Find where the given text appears and provide that cell's center as [x, y] coordinate. 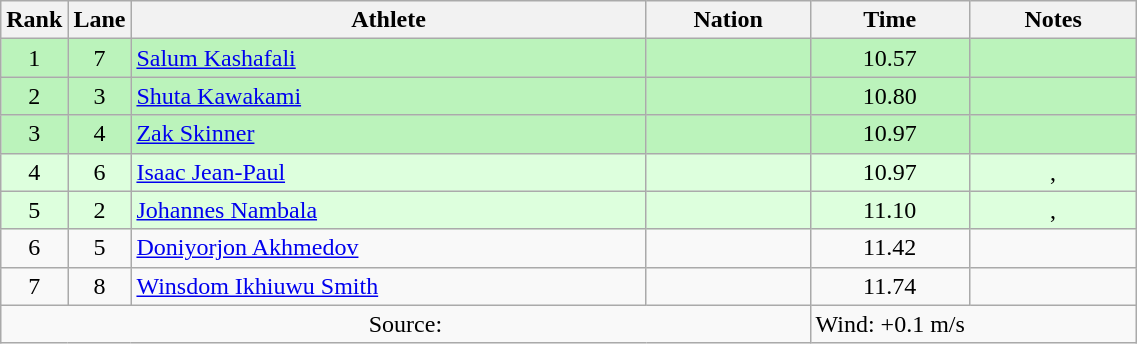
11.10 [890, 210]
Source: [406, 324]
1 [34, 58]
11.74 [890, 286]
Nation [728, 20]
11.42 [890, 248]
10.80 [890, 96]
8 [100, 286]
Zak Skinner [388, 134]
Lane [100, 20]
Notes [1053, 20]
Doniyorjon Akhmedov [388, 248]
Isaac Jean-Paul [388, 172]
10.57 [890, 58]
Wind: +0.1 m/s [974, 324]
Rank [34, 20]
Time [890, 20]
Winsdom Ikhiuwu Smith [388, 286]
Johannes Nambala [388, 210]
Athlete [388, 20]
Shuta Kawakami [388, 96]
Salum Kashafali [388, 58]
